For the text-containing cell, return its midpoint in [X, Y] coordinate format. 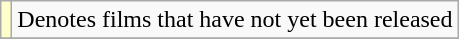
Denotes films that have not yet been released [235, 20]
